Extract the [x, y] coordinate from the center of the cell holding the provided text.  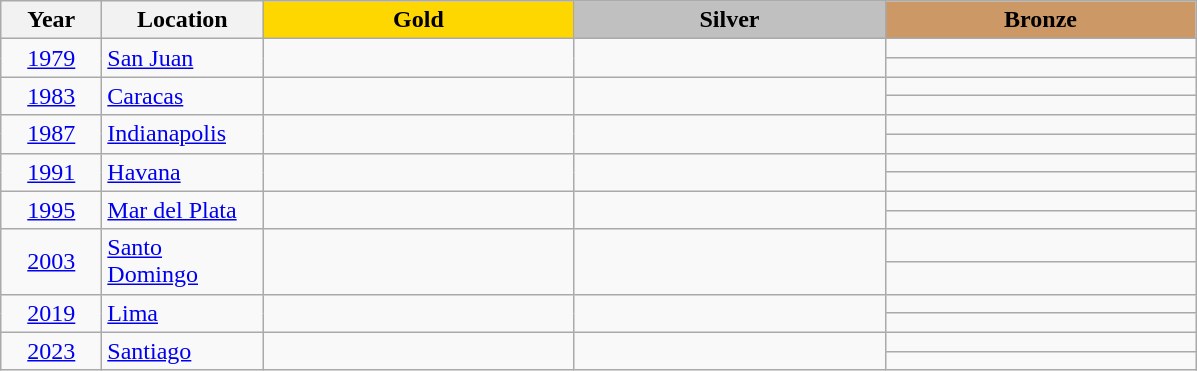
Santo Domingo [182, 262]
Year [52, 20]
Silver [730, 20]
Gold [418, 20]
Mar del Plata [182, 210]
1991 [52, 172]
Santiago [182, 351]
Location [182, 20]
1983 [52, 96]
Indianapolis [182, 134]
Caracas [182, 96]
Havana [182, 172]
2003 [52, 262]
2023 [52, 351]
1987 [52, 134]
2019 [52, 313]
1979 [52, 58]
Bronze [1040, 20]
Lima [182, 313]
San Juan [182, 58]
1995 [52, 210]
